From the cell containing the given text, extract its center point as [X, Y] coordinate. 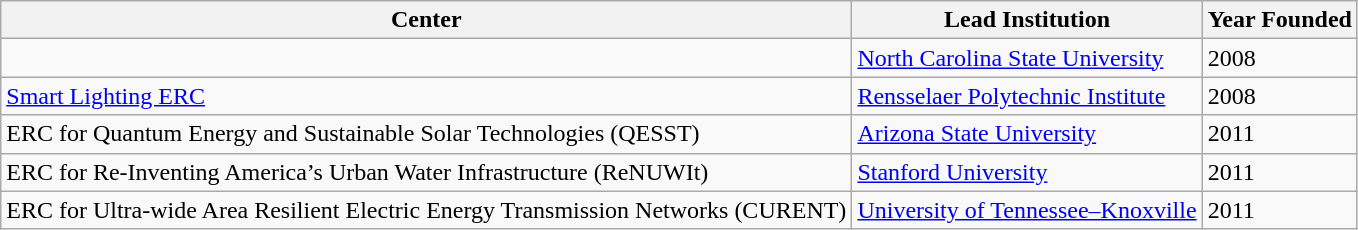
Arizona State University [1027, 134]
Rensselaer Polytechnic Institute [1027, 96]
University of Tennessee–Knoxville [1027, 210]
ERC for Re-Inventing America’s Urban Water Infrastructure (ReNUWIt) [426, 172]
Smart Lighting ERC [426, 96]
North Carolina State University [1027, 58]
Lead Institution [1027, 20]
ERC for Ultra-wide Area Resilient Electric Energy Transmission Networks (CURENT) [426, 210]
Year Founded [1280, 20]
Stanford University [1027, 172]
Center [426, 20]
ERC for Quantum Energy and Sustainable Solar Technologies (QESST) [426, 134]
